From the cell containing the given text, extract its center point as (x, y) coordinate. 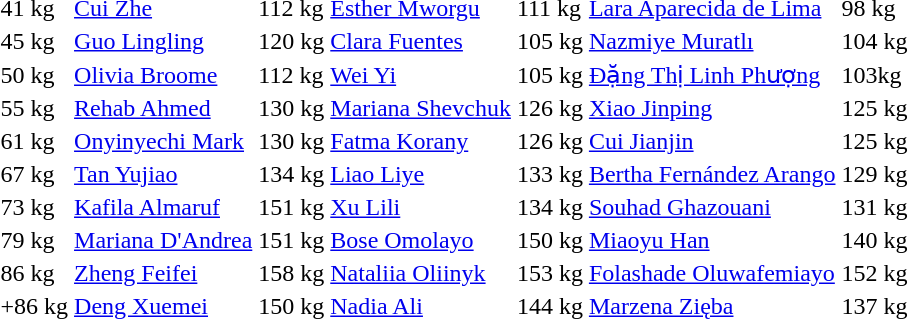
Nazmiye Muratlı (712, 41)
Souhad Ghazouani (712, 207)
Đặng Thị Linh Phượng (712, 75)
158 kg (292, 273)
Mariana Shevchuk (421, 109)
Nataliia Oliinyk (421, 273)
Rehab Ahmed (164, 109)
Clara Fuentes (421, 41)
Miaoyu Han (712, 241)
Olivia Broome (164, 75)
Fatma Korany (421, 141)
Tan Yujiao (164, 175)
Folashade Oluwafemiayo (712, 273)
133 kg (550, 175)
Mariana D'Andrea (164, 241)
Bertha Fernández Arango (712, 175)
150 kg (550, 241)
Kafila Almaruf (164, 207)
120 kg (292, 41)
Zheng Feifei (164, 273)
Cui Jianjin (712, 141)
Wei Yi (421, 75)
Liao Liye (421, 175)
Onyinyechi Mark (164, 141)
Xiao Jinping (712, 109)
153 kg (550, 273)
Xu Lili (421, 207)
Guo Lingling (164, 41)
Bose Omolayo (421, 241)
112 kg (292, 75)
